Determine the (x, y) coordinate at the center of the cell enclosing the given text.  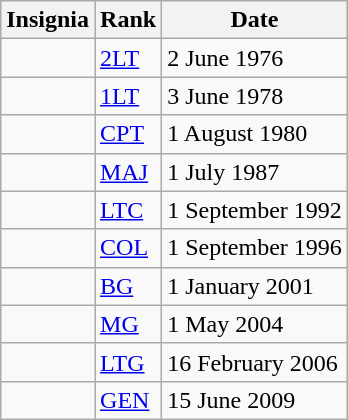
CPT (128, 134)
LTC (128, 210)
1 August 1980 (255, 134)
15 June 2009 (255, 400)
LTG (128, 362)
GEN (128, 400)
1 September 1992 (255, 210)
Date (255, 20)
MAJ (128, 172)
1 July 1987 (255, 172)
1LT (128, 96)
2 June 1976 (255, 58)
BG (128, 286)
16 February 2006 (255, 362)
MG (128, 324)
1 May 2004 (255, 324)
Rank (128, 20)
2LT (128, 58)
Insignia (48, 20)
COL (128, 248)
1 September 1996 (255, 248)
1 January 2001 (255, 286)
3 June 1978 (255, 96)
